Determine the [X, Y] coordinate at the center of the cell enclosing the given text.  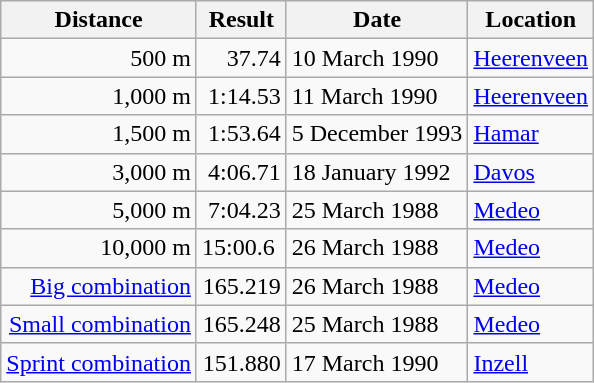
Distance [99, 20]
1,500 m [99, 134]
5 December 1993 [377, 134]
151.880 [241, 362]
Sprint combination [99, 362]
1:14.53 [241, 96]
Big combination [99, 286]
1:53.64 [241, 134]
165.219 [241, 286]
Date [377, 20]
Small combination [99, 324]
18 January 1992 [377, 172]
500 m [99, 58]
4:06.71 [241, 172]
10 March 1990 [377, 58]
1,000 m [99, 96]
3,000 m [99, 172]
7:04.23 [241, 210]
Location [531, 20]
Result [241, 20]
Hamar [531, 134]
10,000 m [99, 248]
Davos [531, 172]
11 March 1990 [377, 96]
37.74 [241, 58]
17 March 1990 [377, 362]
15:00.6 [241, 248]
165.248 [241, 324]
5,000 m [99, 210]
Inzell [531, 362]
